Identify which cell holds the provided text, then report its [X, Y] central coordinate. 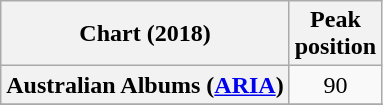
Peak position [335, 34]
Chart (2018) [145, 34]
90 [335, 85]
Australian Albums (ARIA) [145, 85]
